Scan for the cell matching the given text and deliver its [x, y] coordinate at center. 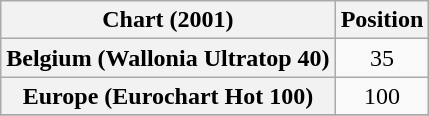
100 [382, 96]
Belgium (Wallonia Ultratop 40) [168, 58]
Position [382, 20]
Europe (Eurochart Hot 100) [168, 96]
35 [382, 58]
Chart (2001) [168, 20]
